For the text-containing cell, return its midpoint in (x, y) coordinate format. 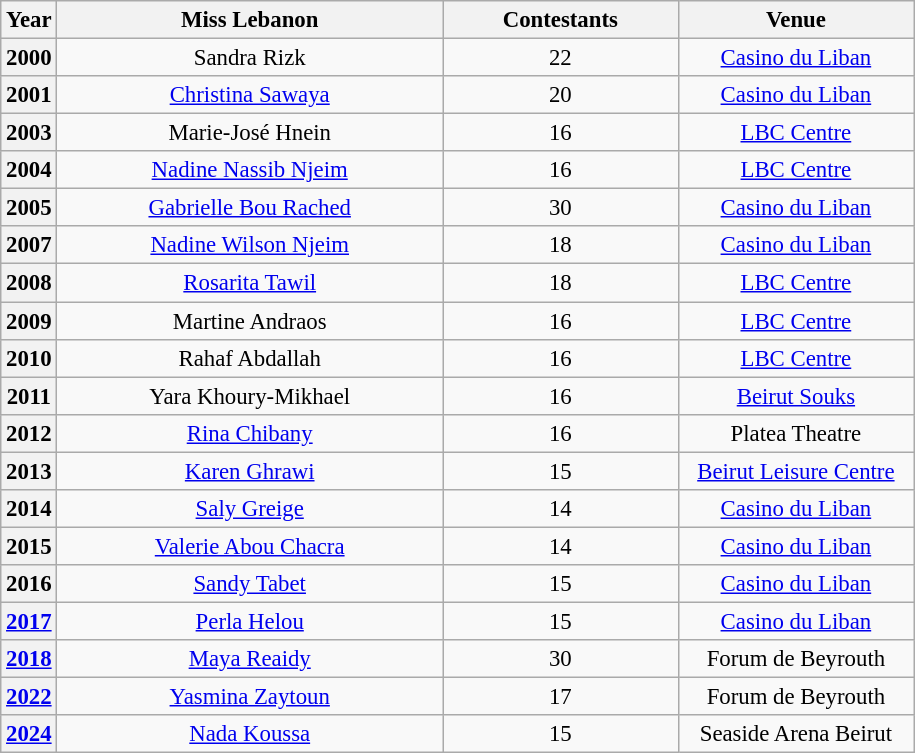
2018 (29, 659)
Martine Andraos (250, 321)
2005 (29, 208)
Gabrielle Bou Rached (250, 208)
2024 (29, 734)
2004 (29, 170)
2016 (29, 584)
Nada Koussa (250, 734)
Platea Theatre (796, 433)
2013 (29, 471)
Valerie Abou Chacra (250, 546)
Karen Ghrawi (250, 471)
20 (560, 95)
Nadine Wilson Njeim (250, 245)
Perla Helou (250, 621)
Marie-José Hnein (250, 133)
2001 (29, 95)
Venue (796, 20)
Seaside Arena Beirut (796, 734)
Rosarita Tawil (250, 283)
Maya Reaidy (250, 659)
2011 (29, 396)
22 (560, 58)
2022 (29, 697)
2000 (29, 58)
2008 (29, 283)
Beirut Leisure Centre (796, 471)
2010 (29, 358)
Contestants (560, 20)
2015 (29, 546)
2012 (29, 433)
Rahaf Abdallah (250, 358)
Yasmina Zaytoun (250, 697)
Nadine Nassib Njeim (250, 170)
Year (29, 20)
Miss Lebanon (250, 20)
17 (560, 697)
2014 (29, 509)
Yara Khoury-Mikhael (250, 396)
Sandra Rizk (250, 58)
Sandy Tabet (250, 584)
2003 (29, 133)
2017 (29, 621)
Beirut Souks (796, 396)
Christina Sawaya (250, 95)
Saly Greige (250, 509)
Rina Chibany (250, 433)
2007 (29, 245)
2009 (29, 321)
